Pinpoint the cell where the given text exists, returning its (X, Y) midpoint coordinate. 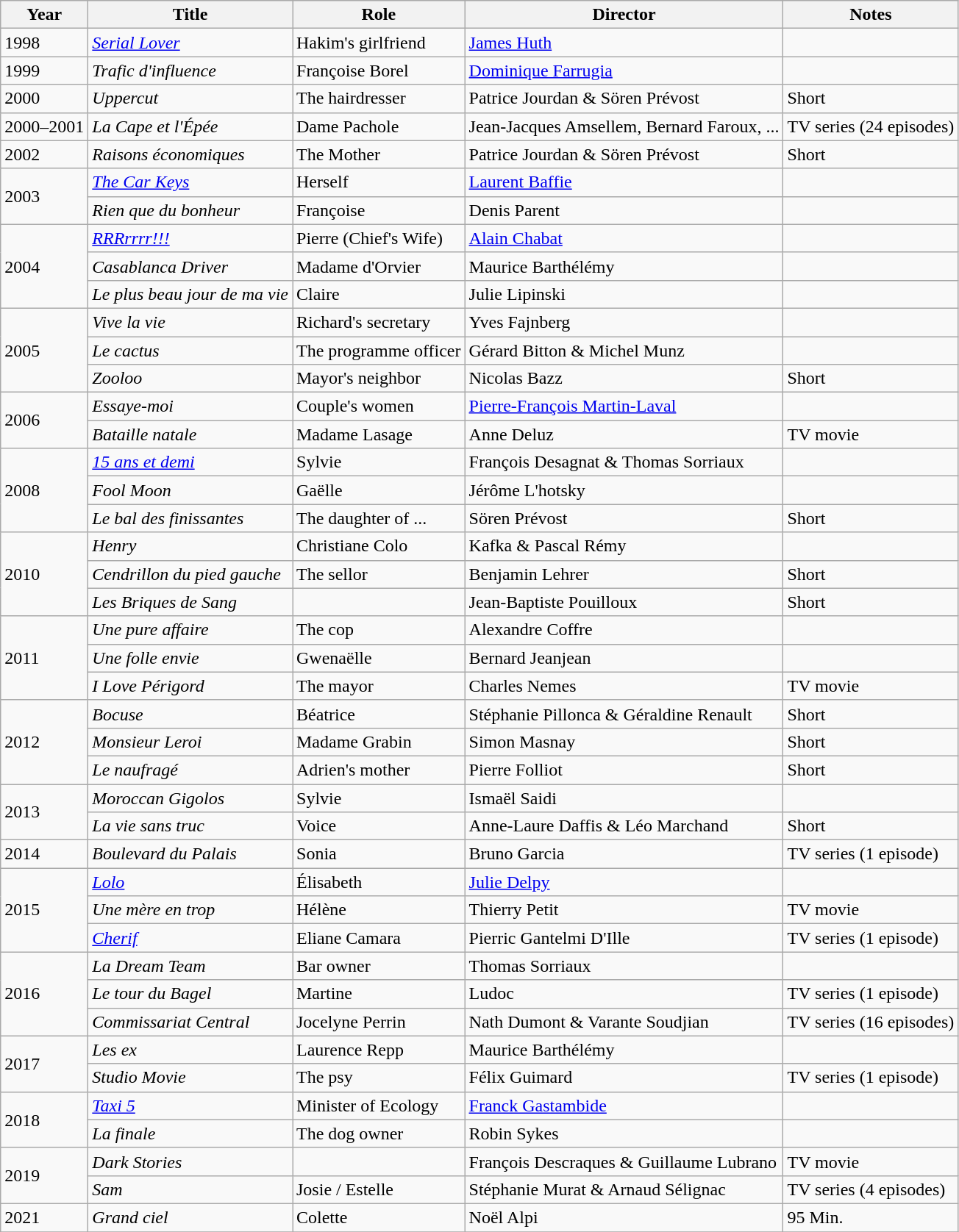
2011 (44, 658)
Moroccan Gigolos (190, 798)
Hakim's girlfriend (379, 43)
Thomas Sorriaux (624, 966)
Madame Grabin (379, 742)
15 ans et demi (190, 462)
Studio Movie (190, 1078)
2021 (44, 1217)
François Desagnat & Thomas Sorriaux (624, 462)
Jean-Baptiste Pouilloux (624, 602)
Dame Pachole (379, 126)
La Cape et l'Épée (190, 126)
1998 (44, 43)
Béatrice (379, 714)
2000–2001 (44, 126)
Les ex (190, 1050)
1999 (44, 71)
Bruno Garcia (624, 854)
Le tour du Bagel (190, 994)
Jocelyne Perrin (379, 1022)
Thierry Petit (624, 910)
Françoise (379, 210)
Julie Lipinski (624, 294)
Director (624, 15)
Pierre-François Martin-Laval (624, 407)
The Car Keys (190, 182)
2015 (44, 910)
Dominique Farrugia (624, 71)
Title (190, 15)
Kafka & Pascal Rémy (624, 546)
Pierre (Chief's Wife) (379, 238)
Commissariat Central (190, 1022)
The mayor (379, 686)
The daughter of ... (379, 518)
2019 (44, 1175)
Richard's secretary (379, 322)
TV series (4 episodes) (871, 1189)
Gaëlle (379, 490)
Monsieur Leroi (190, 742)
Casablanca Driver (190, 266)
2005 (44, 350)
La vie sans truc (190, 826)
2008 (44, 490)
Charles Nemes (624, 686)
Bar owner (379, 966)
Colette (379, 1217)
Uppercut (190, 99)
2017 (44, 1064)
Dark Stories (190, 1161)
Taxi 5 (190, 1106)
2018 (44, 1120)
Stéphanie Pillonca & Géraldine Renault (624, 714)
Vive la vie (190, 322)
The dog owner (379, 1133)
2016 (44, 994)
Bocuse (190, 714)
2010 (44, 574)
Noël Alpi (624, 1217)
Le cactus (190, 351)
Bernard Jeanjean (624, 658)
Boulevard du Palais (190, 854)
Denis Parent (624, 210)
Pierric Gantelmi D'Ille (624, 938)
Le plus beau jour de ma vie (190, 294)
François Descraques & Guillaume Lubrano (624, 1161)
Claire (379, 294)
Cherif (190, 938)
The hairdresser (379, 99)
95 Min. (871, 1217)
Raisons économiques (190, 154)
2014 (44, 854)
Herself (379, 182)
RRRrrrr!!! (190, 238)
Stéphanie Murat & Arnaud Sélignac (624, 1189)
TV series (16 episodes) (871, 1022)
Une folle envie (190, 658)
Mayor's neighbor (379, 379)
Essaye-moi (190, 407)
2000 (44, 99)
Jérôme L'hotsky (624, 490)
Year (44, 15)
Simon Masnay (624, 742)
TV series (24 episodes) (871, 126)
La Dream Team (190, 966)
Ludoc (624, 994)
Nicolas Bazz (624, 379)
Le bal des finissantes (190, 518)
The cop (379, 630)
La finale (190, 1133)
Gwenaëlle (379, 658)
Sören Prévost (624, 518)
Gérard Bitton & Michel Munz (624, 351)
The programme officer (379, 351)
Laurence Repp (379, 1050)
Laurent Baffie (624, 182)
Couple's women (379, 407)
Fool Moon (190, 490)
Alain Chabat (624, 238)
Le naufragé (190, 770)
Benjamin Lehrer (624, 574)
Rien que du bonheur (190, 210)
Alexandre Coffre (624, 630)
Franck Gastambide (624, 1106)
The psy (379, 1078)
Madame d'Orvier (379, 266)
The Mother (379, 154)
Anne Deluz (624, 434)
Hélène (379, 910)
2013 (44, 812)
Félix Guimard (624, 1078)
2004 (44, 266)
Role (379, 15)
Trafic d'influence (190, 71)
Madame Lasage (379, 434)
Robin Sykes (624, 1133)
Grand ciel (190, 1217)
2006 (44, 420)
Bataille natale (190, 434)
Une mère en trop (190, 910)
Anne-Laure Daffis & Léo Marchand (624, 826)
Yves Fajnberg (624, 322)
Françoise Borel (379, 71)
Jean-Jacques Amsellem, Bernard Faroux, ... (624, 126)
Christiane Colo (379, 546)
Adrien's mother (379, 770)
Julie Delpy (624, 882)
Minister of Ecology (379, 1106)
Eliane Camara (379, 938)
Sonia (379, 854)
Élisabeth (379, 882)
Ismaël Saidi (624, 798)
Une pure affaire (190, 630)
Josie / Estelle (379, 1189)
I Love Périgord (190, 686)
2003 (44, 196)
Cendrillon du pied gauche (190, 574)
2012 (44, 742)
Zooloo (190, 379)
Lolo (190, 882)
The sellor (379, 574)
Serial Lover (190, 43)
Voice (379, 826)
Martine (379, 994)
Les Briques de Sang (190, 602)
Pierre Folliot (624, 770)
Henry (190, 546)
2002 (44, 154)
James Huth (624, 43)
Sam (190, 1189)
Nath Dumont & Varante Soudjian (624, 1022)
Notes (871, 15)
